Provide the [x, y] coordinate of the cell's center where the given text is located.  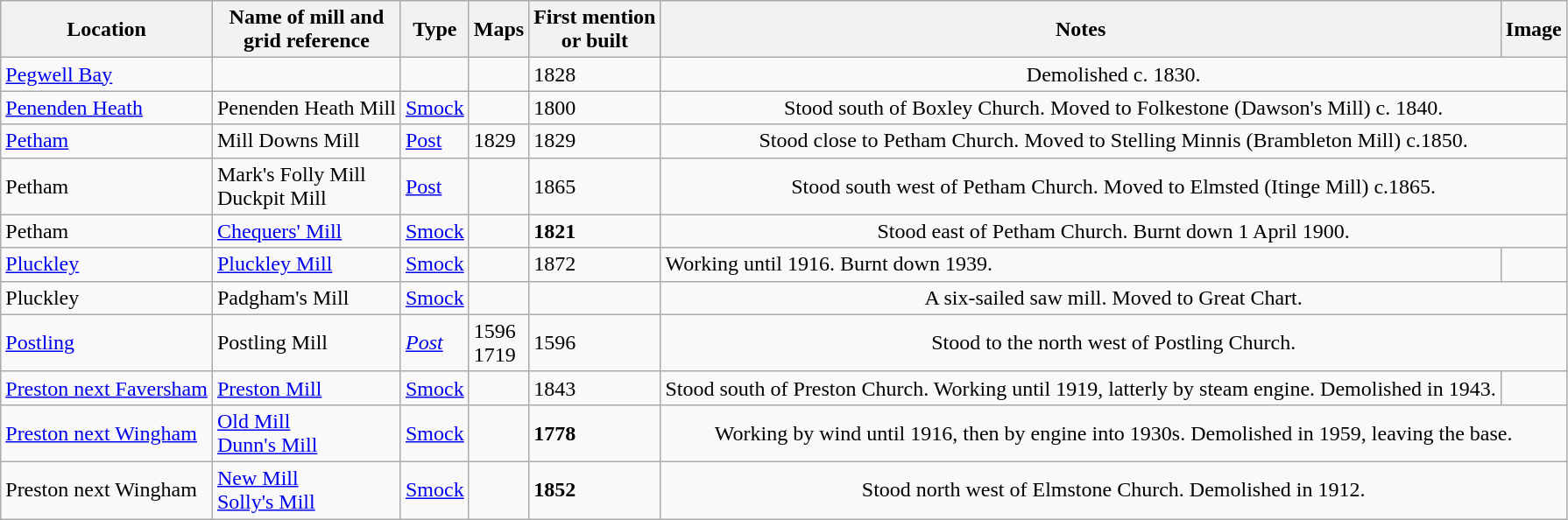
Working until 1916. Burnt down 1939. [1081, 264]
Mill Downs Mill [307, 141]
Stood close to Petham Church. Moved to Stelling Minnis (Brambleton Mill) c.1850. [1113, 141]
1828 [595, 74]
New MillSolly's Mill [307, 490]
1852 [595, 490]
Type [434, 30]
Pegwell Bay [107, 74]
Stood south of Preston Church. Working until 1919, latterly by steam engine. Demolished in 1943. [1081, 388]
Stood to the north west of Postling Church. [1113, 343]
Chequers' Mill [307, 231]
Maps [498, 30]
Stood south of Boxley Church. Moved to Folkestone (Dawson's Mill) c. 1840. [1113, 108]
1596 [595, 343]
Location [107, 30]
Penenden Heath Mill [307, 108]
15961719 [498, 343]
Demolished c. 1830. [1113, 74]
Pluckley Mill [307, 264]
Preston next Faversham [107, 388]
Working by wind until 1916, then by engine into 1930s. Demolished in 1959, leaving the base. [1113, 432]
Penenden Heath [107, 108]
Image [1533, 30]
Notes [1081, 30]
1778 [595, 432]
Old MillDunn's Mill [307, 432]
Name of mill andgrid reference [307, 30]
Postling Mill [307, 343]
Padgham's Mill [307, 298]
Postling [107, 343]
1865 [595, 186]
1821 [595, 231]
1872 [595, 264]
First mentionor built [595, 30]
Stood south west of Petham Church. Moved to Elmsted (Itinge Mill) c.1865. [1113, 186]
A six-sailed saw mill. Moved to Great Chart. [1113, 298]
1800 [595, 108]
1843 [595, 388]
Mark's Folly MillDuckpit Mill [307, 186]
Stood east of Petham Church. Burnt down 1 April 1900. [1113, 231]
Preston Mill [307, 388]
Stood north west of Elmstone Church. Demolished in 1912. [1113, 490]
